Identify which cell holds the provided text, then report its [X, Y] central coordinate. 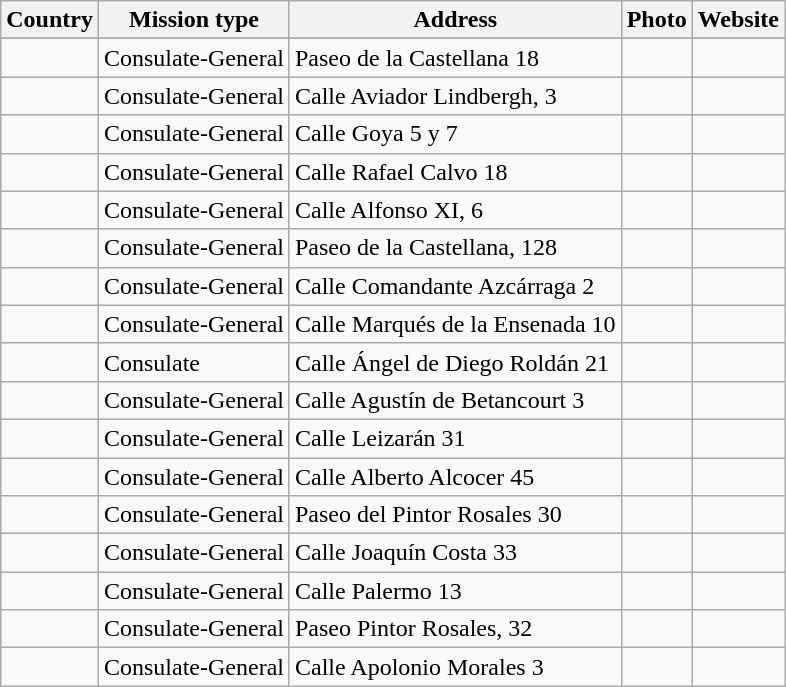
Calle Aviador Lindbergh, 3 [455, 96]
Calle Apolonio Morales 3 [455, 667]
Calle Goya 5 y 7 [455, 134]
Address [455, 20]
Paseo Pintor Rosales, 32 [455, 629]
Calle Comandante Azcárraga 2 [455, 286]
Calle Rafael Calvo 18 [455, 172]
Calle Ángel de Diego Roldán 21 [455, 362]
Calle Palermo 13 [455, 591]
Mission type [194, 20]
Paseo de la Castellana, 128 [455, 248]
Calle Agustín de Betancourt 3 [455, 400]
Calle Joaquín Costa 33 [455, 553]
Consulate [194, 362]
Paseo del Pintor Rosales 30 [455, 515]
Photo [656, 20]
Paseo de la Castellana 18 [455, 58]
Calle Marqués de la Ensenada 10 [455, 324]
Calle Alfonso XI, 6 [455, 210]
Website [738, 20]
Calle Leizarán 31 [455, 438]
Calle Alberto Alcocer 45 [455, 477]
Country [50, 20]
